Return the [X, Y] coordinate for the center point of the cell that contains the specified text.  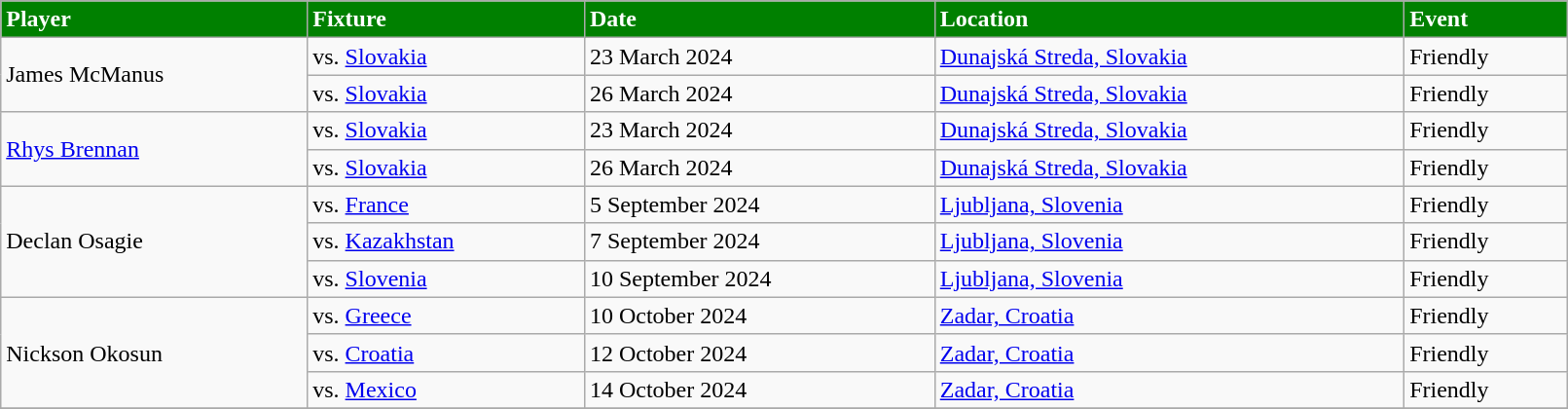
5 September 2024 [759, 204]
Date [759, 19]
Rhys Brennan [154, 149]
James McManus [154, 75]
14 October 2024 [759, 390]
vs. Slovenia [446, 279]
Declan Osagie [154, 242]
7 September 2024 [759, 242]
10 October 2024 [759, 316]
Nickson Okosun [154, 353]
vs. Mexico [446, 390]
vs. Kazakhstan [446, 242]
vs. Greece [446, 316]
12 October 2024 [759, 353]
Event [1486, 19]
10 September 2024 [759, 279]
Location [1169, 19]
vs. Croatia [446, 353]
vs. France [446, 204]
Fixture [446, 19]
Player [154, 19]
